Pinpoint the cell where the given text exists, returning its [x, y] midpoint coordinate. 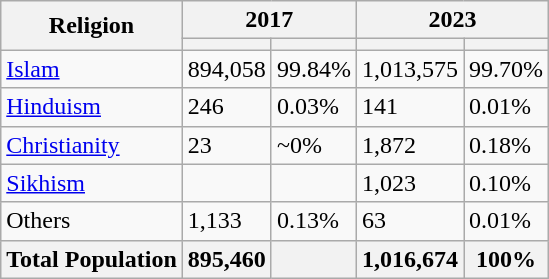
141 [410, 107]
895,460 [226, 259]
2017 [269, 20]
99.84% [314, 69]
Total Population [92, 259]
2023 [452, 20]
Hinduism [92, 107]
0.10% [506, 183]
Others [92, 221]
99.70% [506, 69]
1,133 [226, 221]
1,872 [410, 145]
100% [506, 259]
0.13% [314, 221]
0.18% [506, 145]
1,013,575 [410, 69]
Islam [92, 69]
1,023 [410, 183]
Sikhism [92, 183]
0.03% [314, 107]
Religion [92, 26]
894,058 [226, 69]
23 [226, 145]
246 [226, 107]
~0% [314, 145]
1,016,674 [410, 259]
Christianity [92, 145]
63 [410, 221]
